Pinpoint the cell where the given text exists, returning its [x, y] midpoint coordinate. 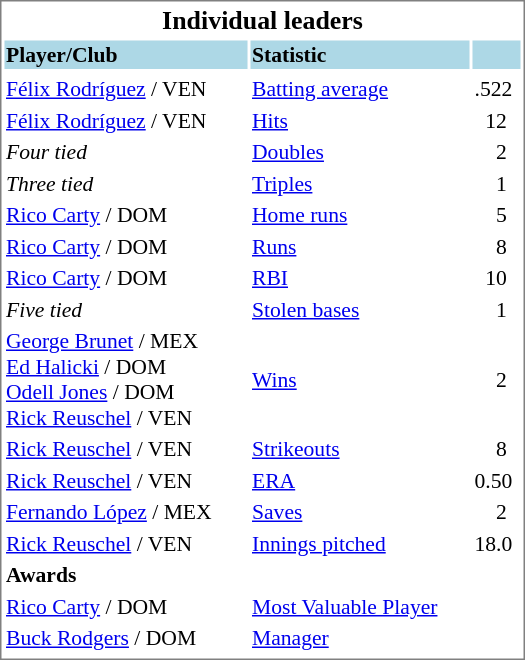
Awards [126, 575]
Strikeouts [360, 449]
12 [497, 120]
Five tied [126, 310]
Triples [360, 184]
Individual leaders [262, 20]
Saves [360, 512]
Fernando López / MEX [126, 512]
Wins [360, 380]
10 [497, 278]
Home runs [360, 215]
Stolen bases [360, 310]
Hits [360, 120]
.522 [497, 89]
Batting average [360, 89]
George Brunet / MEXEd Halicki / DOMOdell Jones / DOMRick Reuschel / VEN [126, 380]
Innings pitched [360, 544]
18.0 [497, 544]
5 [497, 215]
Doubles [360, 152]
RBI [360, 278]
Statistic [360, 54]
Three tied [126, 184]
Most Valuable Player [360, 606]
0.50 [497, 480]
Buck Rodgers / DOM [126, 638]
ERA [360, 480]
Manager [360, 638]
Four tied [126, 152]
Player/Club [126, 54]
Runs [360, 246]
